Detect which cell encompasses the target text, then output its [x, y] center coordinate. 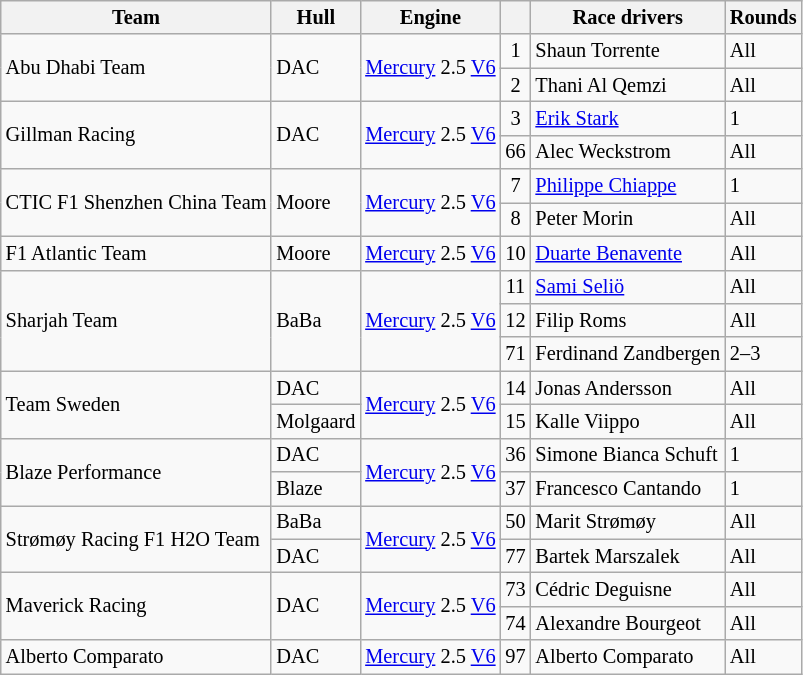
Simone Bianca Schuft [628, 455]
50 [515, 522]
Gillman Racing [136, 134]
Ferdinand Zandbergen [628, 354]
Team Sweden [136, 404]
Blaze Performance [136, 472]
66 [515, 152]
Molgaard [316, 421]
36 [515, 455]
Sami Seliö [628, 287]
8 [515, 219]
2–3 [764, 354]
12 [515, 320]
Duarte Benavente [628, 253]
11 [515, 287]
2 [515, 85]
Team [136, 17]
Jonas Andersson [628, 388]
Shaun Torrente [628, 51]
Strømøy Racing F1 H2O Team [136, 538]
37 [515, 489]
Race drivers [628, 17]
Alec Weckstrom [628, 152]
73 [515, 589]
F1 Atlantic Team [136, 253]
Filip Roms [628, 320]
Alexandre Bourgeot [628, 623]
97 [515, 657]
3 [515, 118]
Hull [316, 17]
Sharjah Team [136, 320]
Blaze [316, 489]
74 [515, 623]
Philippe Chiappe [628, 186]
15 [515, 421]
Erik Stark [628, 118]
Bartek Marszalek [628, 556]
Kalle Viippo [628, 421]
Abu Dhabi Team [136, 68]
Marit Strømøy [628, 522]
71 [515, 354]
CTIC F1 Shenzhen China Team [136, 202]
77 [515, 556]
Rounds [764, 17]
10 [515, 253]
Engine [430, 17]
Francesco Cantando [628, 489]
Thani Al Qemzi [628, 85]
7 [515, 186]
14 [515, 388]
Peter Morin [628, 219]
Maverick Racing [136, 606]
Cédric Deguisne [628, 589]
